Determine the (X, Y) coordinate at the center of the cell enclosing the given text.  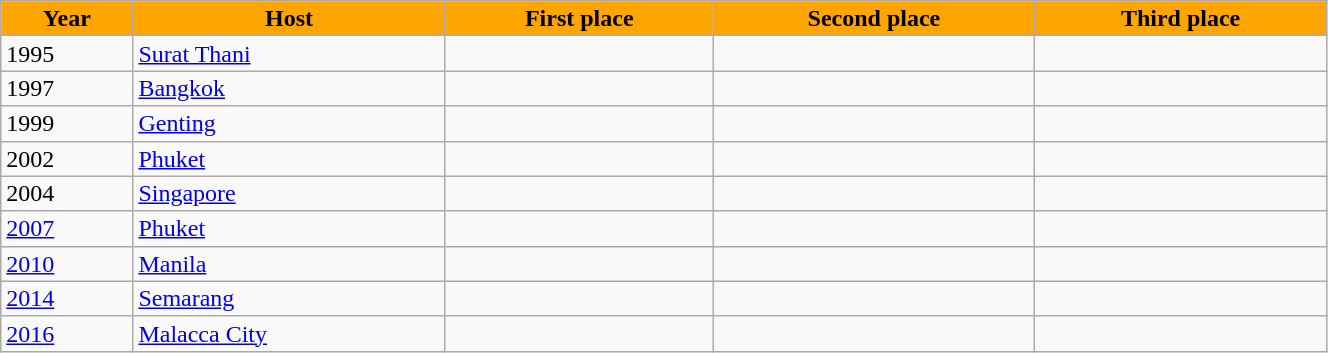
Year (67, 18)
Singapore (289, 194)
2004 (67, 194)
2016 (67, 334)
Host (289, 18)
Bangkok (289, 88)
First place (579, 18)
Semarang (289, 298)
2002 (67, 158)
Second place (874, 18)
2010 (67, 264)
Malacca City (289, 334)
Surat Thani (289, 54)
1997 (67, 88)
1995 (67, 54)
2014 (67, 298)
Genting (289, 124)
Manila (289, 264)
Third place (1181, 18)
1999 (67, 124)
2007 (67, 228)
